Identify which cell holds the provided text, then report its (X, Y) central coordinate. 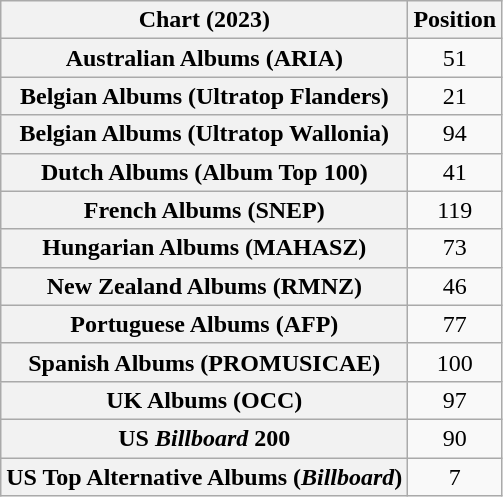
21 (455, 96)
94 (455, 134)
Australian Albums (ARIA) (204, 58)
French Albums (SNEP) (204, 210)
US Billboard 200 (204, 438)
Portuguese Albums (AFP) (204, 324)
Belgian Albums (Ultratop Wallonia) (204, 134)
46 (455, 286)
Spanish Albums (PROMUSICAE) (204, 362)
7 (455, 477)
51 (455, 58)
Belgian Albums (Ultratop Flanders) (204, 96)
Chart (2023) (204, 20)
UK Albums (OCC) (204, 400)
73 (455, 248)
New Zealand Albums (RMNZ) (204, 286)
Hungarian Albums (MAHASZ) (204, 248)
77 (455, 324)
Position (455, 20)
41 (455, 172)
US Top Alternative Albums (Billboard) (204, 477)
90 (455, 438)
100 (455, 362)
97 (455, 400)
119 (455, 210)
Dutch Albums (Album Top 100) (204, 172)
